Detect which cell encompasses the target text, then output its (X, Y) center coordinate. 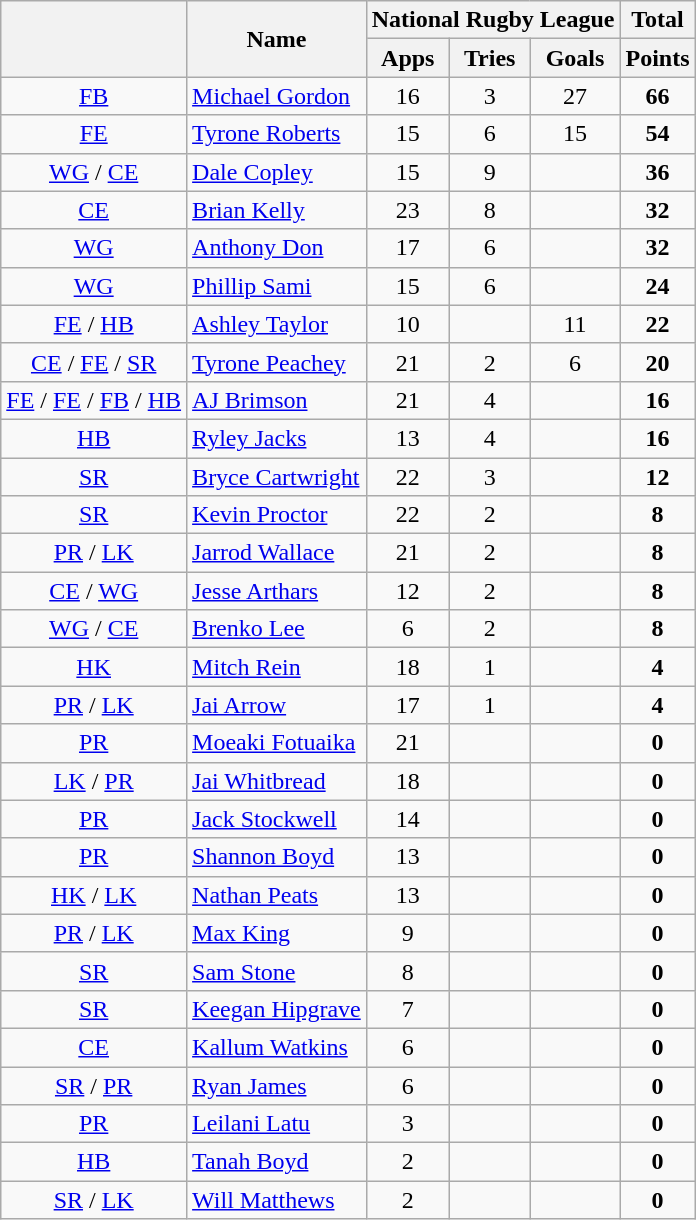
14 (408, 819)
LK / PR (94, 781)
FE (94, 134)
66 (658, 96)
Tyrone Roberts (277, 134)
36 (658, 172)
Ryley Jacks (277, 438)
FE / FE / FB / HB (94, 400)
23 (408, 210)
20 (658, 362)
10 (408, 324)
Ryan James (277, 1085)
Kevin Proctor (277, 515)
Jai Whitbread (277, 781)
Michael Gordon (277, 96)
Anthony Don (277, 248)
Max King (277, 933)
Jarrod Wallace (277, 553)
Tanah Boyd (277, 1162)
Brian Kelly (277, 210)
Apps (408, 58)
24 (658, 286)
Bryce Cartwright (277, 477)
Jai Arrow (277, 705)
Jesse Arthars (277, 591)
Phillip Sami (277, 286)
CE / WG (94, 591)
Name (277, 39)
Tries (490, 58)
27 (575, 96)
Jack Stockwell (277, 819)
Brenko Lee (277, 629)
Leilani Latu (277, 1124)
FE / HB (94, 324)
54 (658, 134)
11 (575, 324)
Tyrone Peachey (277, 362)
7 (408, 1009)
Mitch Rein (277, 667)
SR / PR (94, 1085)
Total (658, 20)
Ashley Taylor (277, 324)
CE / FE / SR (94, 362)
HK / LK (94, 895)
Sam Stone (277, 971)
FB (94, 96)
Dale Copley (277, 172)
Goals (575, 58)
Moeaki Fotuaika (277, 743)
Keegan Hipgrave (277, 1009)
AJ Brimson (277, 400)
HK (94, 667)
Nathan Peats (277, 895)
SR / LK (94, 1200)
Shannon Boyd (277, 857)
Kallum Watkins (277, 1047)
Will Matthews (277, 1200)
National Rugby League (493, 20)
Points (658, 58)
